Search for the cell housing the specified text and yield its [X, Y] center coordinate. 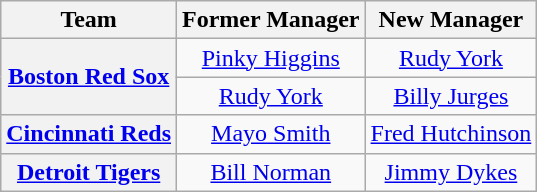
Boston Red Sox [89, 77]
Cincinnati Reds [89, 134]
Pinky Higgins [272, 58]
Team [89, 20]
Detroit Tigers [89, 172]
Billy Jurges [451, 96]
Mayo Smith [272, 134]
Fred Hutchinson [451, 134]
Former Manager [272, 20]
New Manager [451, 20]
Bill Norman [272, 172]
Jimmy Dykes [451, 172]
